Search for the cell housing the specified text and yield its [x, y] center coordinate. 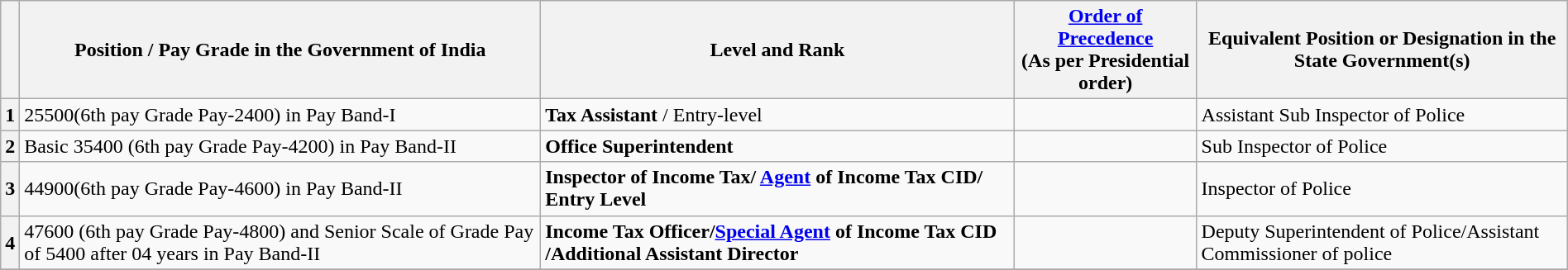
2 [10, 146]
Deputy Superintendent of Police/Assistant Commissioner of police [1382, 243]
Equivalent Position or Designation in the State Government(s) [1382, 50]
Office Superintendent [777, 146]
Position / Pay Grade in the Government of India [280, 50]
Sub Inspector of Police [1382, 146]
44900(6th pay Grade Pay-4600) in Pay Band-II [280, 188]
Tax Assistant / Entry-level [777, 115]
1 [10, 115]
Income Tax Officer/Special Agent of Income Tax CID /Additional Assistant Director [777, 243]
47600 (6th pay Grade Pay-4800) and Senior Scale of Grade Pay of 5400 after 04 years in Pay Band-II [280, 243]
4 [10, 243]
Inspector of Income Tax/ Agent of Income Tax CID/ Entry Level [777, 188]
25500(6th pay Grade Pay-2400) in Pay Band-I [280, 115]
Level and Rank [777, 50]
Basic 35400 (6th pay Grade Pay-4200) in Pay Band-II [280, 146]
Assistant Sub Inspector of Police [1382, 115]
3 [10, 188]
Order of Precedence (As per Presidential order) [1105, 50]
Inspector of Police [1382, 188]
